From the cell containing the given text, extract its center point as (X, Y) coordinate. 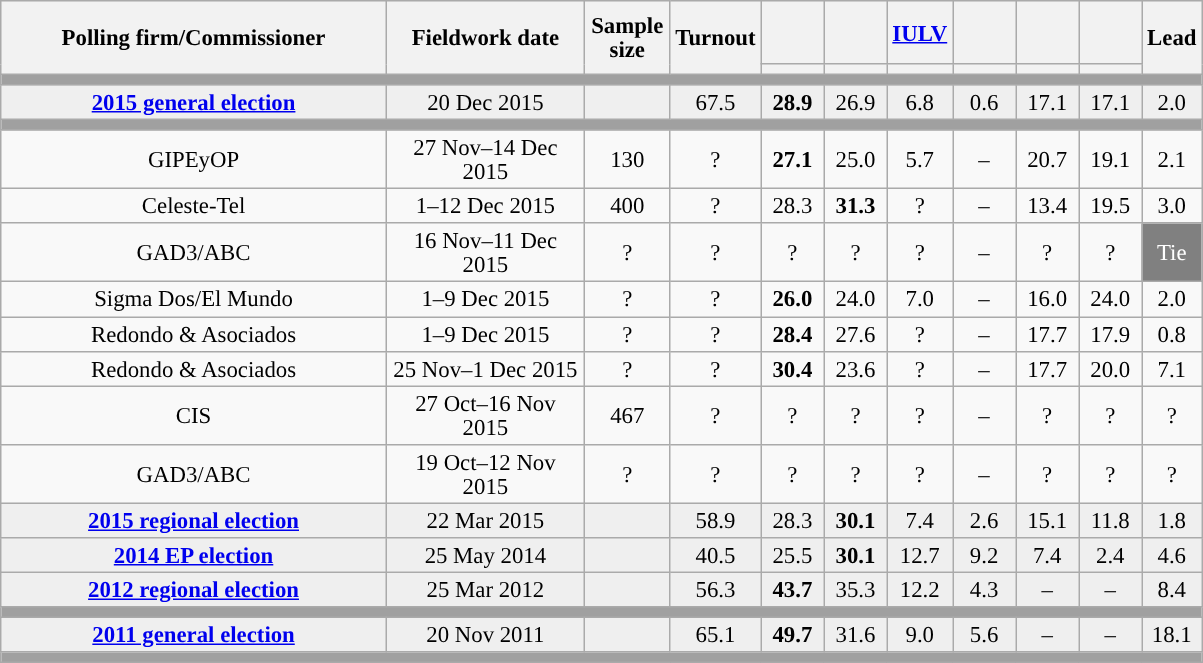
67.5 (716, 102)
5.7 (920, 160)
2011 general election (194, 634)
27.1 (792, 160)
18.1 (1172, 634)
IULV (920, 32)
CIS (194, 416)
20.7 (1048, 160)
3.0 (1172, 206)
1–12 Dec 2015 (485, 206)
16.0 (1048, 300)
49.7 (792, 634)
Lead (1172, 38)
12.2 (920, 590)
25.0 (856, 160)
2015 regional election (194, 520)
12.7 (920, 556)
20.0 (1110, 368)
16 Nov–11 Dec 2015 (485, 254)
25.5 (792, 556)
5.6 (984, 634)
8.4 (1172, 590)
467 (627, 416)
1.8 (1172, 520)
7.0 (920, 300)
20 Dec 2015 (485, 102)
28.4 (792, 334)
15.1 (1048, 520)
4.3 (984, 590)
19.1 (1110, 160)
56.3 (716, 590)
7.1 (1172, 368)
43.7 (792, 590)
0.6 (984, 102)
20 Nov 2011 (485, 634)
4.6 (1172, 556)
Polling firm/Commissioner (194, 38)
Celeste-Tel (194, 206)
2.1 (1172, 160)
2.6 (984, 520)
400 (627, 206)
35.3 (856, 590)
19.5 (1110, 206)
2012 regional election (194, 590)
Sample size (627, 38)
11.8 (1110, 520)
26.0 (792, 300)
2015 general election (194, 102)
27 Nov–14 Dec 2015 (485, 160)
23.6 (856, 368)
2014 EP election (194, 556)
26.9 (856, 102)
0.8 (1172, 334)
130 (627, 160)
Sigma Dos/El Mundo (194, 300)
Fieldwork date (485, 38)
Tie (1172, 254)
58.9 (716, 520)
27.6 (856, 334)
19 Oct–12 Nov 2015 (485, 474)
65.1 (716, 634)
30.4 (792, 368)
31.3 (856, 206)
9.2 (984, 556)
22 Mar 2015 (485, 520)
17.9 (1110, 334)
27 Oct–16 Nov 2015 (485, 416)
Turnout (716, 38)
9.0 (920, 634)
6.8 (920, 102)
2.4 (1110, 556)
GIPEyOP (194, 160)
25 Nov–1 Dec 2015 (485, 368)
40.5 (716, 556)
31.6 (856, 634)
13.4 (1048, 206)
28.9 (792, 102)
25 Mar 2012 (485, 590)
25 May 2014 (485, 556)
